Search for the cell housing the specified text and yield its (x, y) center coordinate. 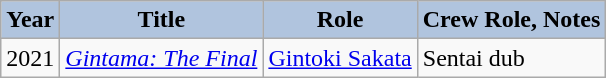
Gintoki Sakata (340, 58)
Crew Role, Notes (512, 20)
Sentai dub (512, 58)
Title (162, 20)
Role (340, 20)
2021 (30, 58)
Year (30, 20)
Gintama: The Final (162, 58)
